Return the [x, y] coordinate for the center point of the cell that contains the specified text.  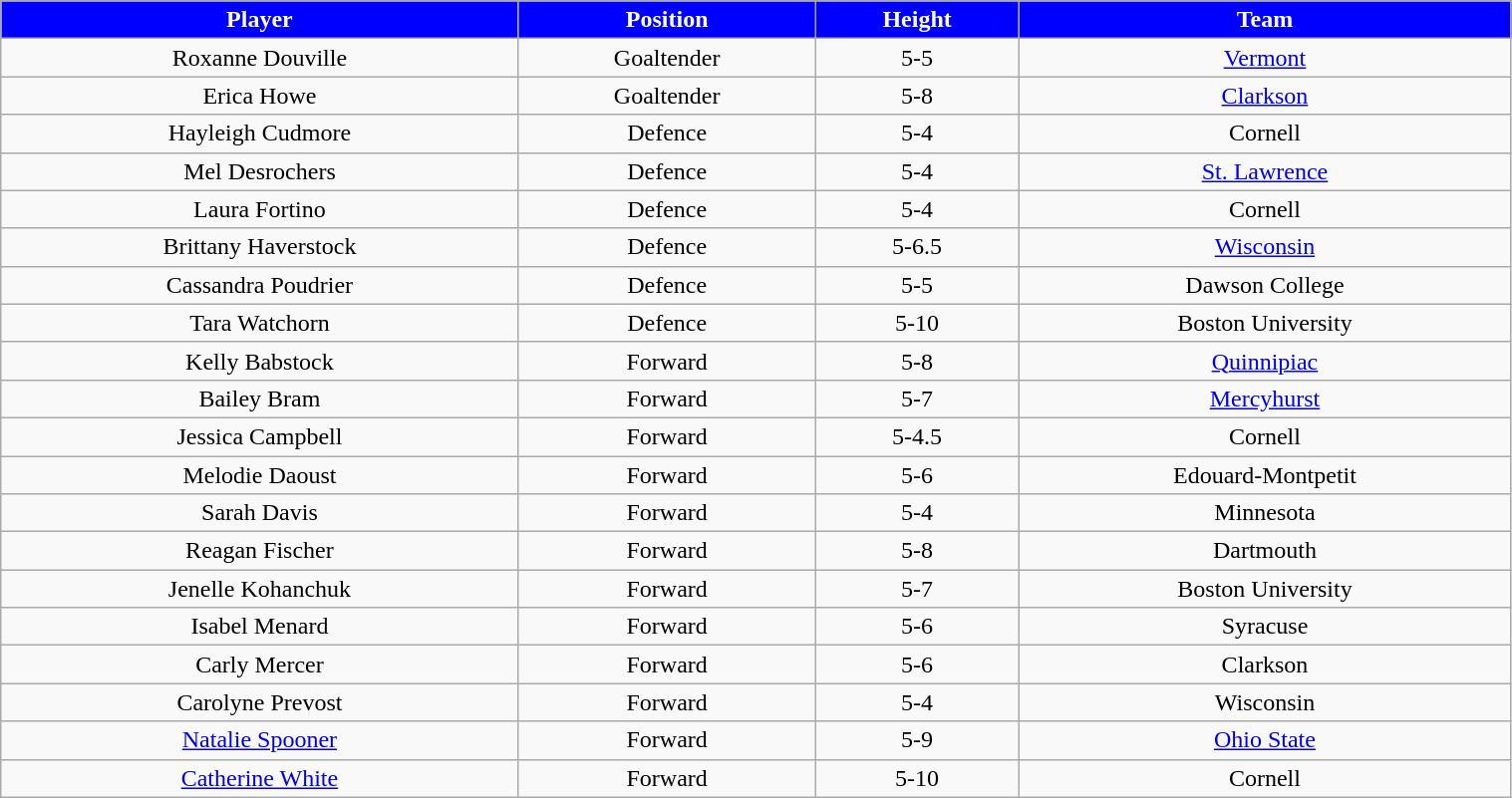
Sarah Davis [259, 513]
Catherine White [259, 778]
Hayleigh Cudmore [259, 133]
Bailey Bram [259, 399]
Reagan Fischer [259, 551]
St. Lawrence [1265, 171]
Melodie Daoust [259, 475]
Laura Fortino [259, 209]
Position [667, 20]
Jessica Campbell [259, 436]
Natalie Spooner [259, 740]
Kelly Babstock [259, 361]
5-4.5 [917, 436]
Roxanne Douville [259, 58]
Brittany Haverstock [259, 247]
Ohio State [1265, 740]
5-6.5 [917, 247]
Mel Desrochers [259, 171]
Erica Howe [259, 96]
Tara Watchorn [259, 323]
Mercyhurst [1265, 399]
Quinnipiac [1265, 361]
Carly Mercer [259, 665]
Dawson College [1265, 285]
5-9 [917, 740]
Team [1265, 20]
Height [917, 20]
Minnesota [1265, 513]
Player [259, 20]
Jenelle Kohanchuk [259, 589]
Carolyne Prevost [259, 702]
Dartmouth [1265, 551]
Cassandra Poudrier [259, 285]
Vermont [1265, 58]
Syracuse [1265, 627]
Edouard-Montpetit [1265, 475]
Isabel Menard [259, 627]
